Capture the cell that displays the provided text and extract its [x, y] central coordinate. 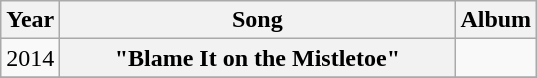
Year [30, 20]
Song [258, 20]
"Blame It on the Mistletoe" [258, 58]
2014 [30, 58]
Album [496, 20]
